For the text-containing cell, return its midpoint in (x, y) coordinate format. 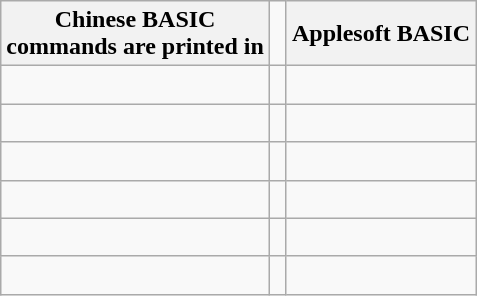
Chinese BASICcommands are printed in (136, 34)
Applesoft BASIC (380, 34)
